Search for the cell housing the specified text and yield its (x, y) center coordinate. 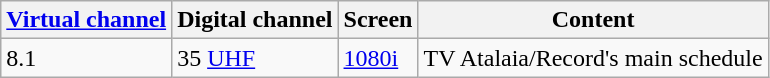
8.1 (86, 58)
Virtual channel (86, 20)
Content (593, 20)
Digital channel (255, 20)
1080i (378, 58)
35 UHF (255, 58)
TV Atalaia/Record's main schedule (593, 58)
Screen (378, 20)
